Find where the given text appears and provide that cell's center as [X, Y] coordinate. 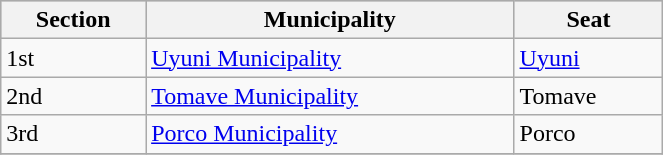
Seat [588, 20]
Section [74, 20]
Uyuni [588, 58]
Porco [588, 134]
Municipality [330, 20]
2nd [74, 96]
1st [74, 58]
Uyuni Municipality [330, 58]
Tomave [588, 96]
3rd [74, 134]
Tomave Municipality [330, 96]
Porco Municipality [330, 134]
